From the cell containing the given text, extract its center point as [X, Y] coordinate. 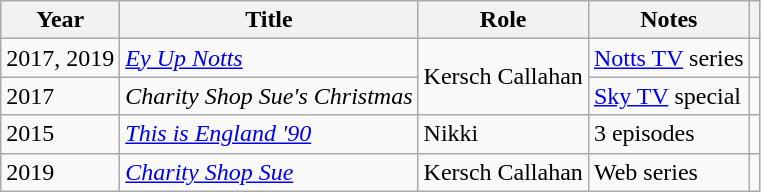
Role [503, 20]
Sky TV special [668, 96]
Nikki [503, 134]
Year [60, 20]
2019 [60, 172]
Charity Shop Sue's Christmas [269, 96]
2017 [60, 96]
Notts TV series [668, 58]
2017, 2019 [60, 58]
2015 [60, 134]
Web series [668, 172]
Ey Up Notts [269, 58]
Title [269, 20]
Notes [668, 20]
This is England '90 [269, 134]
Charity Shop Sue [269, 172]
3 episodes [668, 134]
